Determine the (X, Y) coordinate at the center of the cell enclosing the given text.  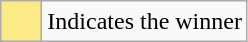
Indicates the winner (145, 22)
